Provide the [x, y] coordinate of the cell's center where the given text is located.  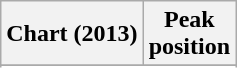
Peakposition [189, 34]
Chart (2013) [72, 34]
